Output the [x, y] coordinate of the center of the cell containing the given text.  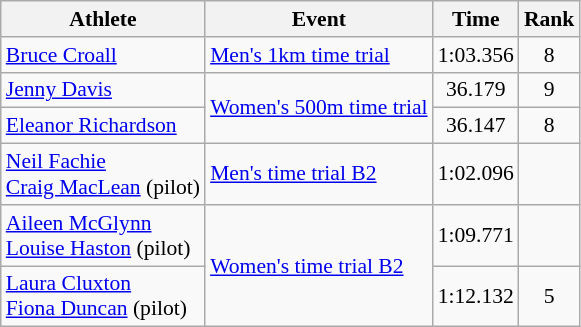
36.147 [476, 126]
Athlete [103, 19]
Women's 500m time trial [319, 108]
Women's time trial B2 [319, 266]
Men's time trial B2 [319, 174]
1:02.096 [476, 174]
9 [550, 90]
Time [476, 19]
1:03.356 [476, 55]
Laura CluxtonFiona Duncan (pilot) [103, 296]
5 [550, 296]
Rank [550, 19]
1:09.771 [476, 236]
36.179 [476, 90]
1:12.132 [476, 296]
Event [319, 19]
Bruce Croall [103, 55]
Aileen McGlynnLouise Haston (pilot) [103, 236]
Neil FachieCraig MacLean (pilot) [103, 174]
Jenny Davis [103, 90]
Men's 1km time trial [319, 55]
Eleanor Richardson [103, 126]
